Pinpoint the cell where the given text exists, returning its [x, y] midpoint coordinate. 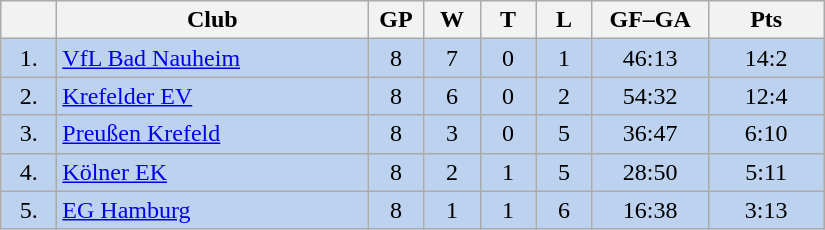
4. [29, 172]
Pts [766, 20]
3. [29, 134]
46:13 [650, 58]
Krefelder EV [212, 96]
Kölner EK [212, 172]
L [564, 20]
36:47 [650, 134]
VfL Bad Nauheim [212, 58]
28:50 [650, 172]
W [452, 20]
GF–GA [650, 20]
3:13 [766, 210]
3 [452, 134]
16:38 [650, 210]
2. [29, 96]
T [508, 20]
1. [29, 58]
14:2 [766, 58]
54:32 [650, 96]
5. [29, 210]
6:10 [766, 134]
5:11 [766, 172]
12:4 [766, 96]
EG Hamburg [212, 210]
Preußen Krefeld [212, 134]
7 [452, 58]
GP [396, 20]
Club [212, 20]
